Pinpoint the cell where the given text exists, returning its (x, y) midpoint coordinate. 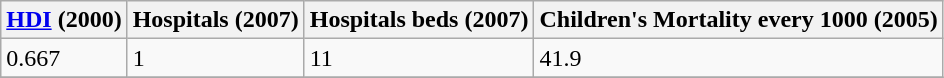
Hospitals beds (2007) (419, 20)
HDI (2000) (64, 20)
1 (216, 58)
Children's Mortality every 1000 (2005) (738, 20)
41.9 (738, 58)
11 (419, 58)
0.667 (64, 58)
Hospitals (2007) (216, 20)
